Detect which cell encompasses the target text, then output its (X, Y) center coordinate. 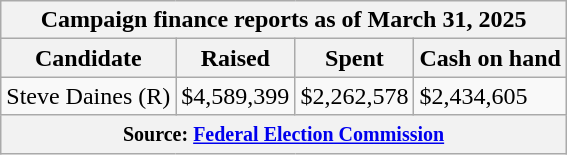
Candidate (88, 58)
Campaign finance reports as of March 31, 2025 (284, 20)
Raised (236, 58)
Steve Daines (R) (88, 96)
Source: Federal Election Commission (284, 134)
$2,434,605 (490, 96)
Spent (354, 58)
$4,589,399 (236, 96)
$2,262,578 (354, 96)
Cash on hand (490, 58)
